Detect which cell encompasses the target text, then output its [x, y] center coordinate. 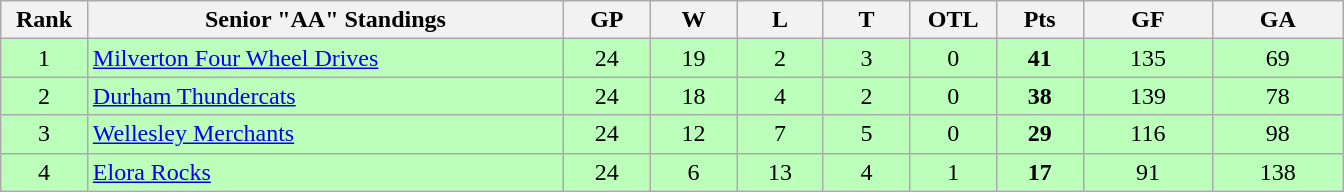
W [694, 20]
19 [694, 58]
OTL [954, 20]
116 [1148, 134]
13 [780, 172]
Pts [1040, 20]
GA [1278, 20]
Durham Thundercats [325, 96]
69 [1278, 58]
139 [1148, 96]
18 [694, 96]
Wellesley Merchants [325, 134]
138 [1278, 172]
91 [1148, 172]
T [866, 20]
7 [780, 134]
98 [1278, 134]
29 [1040, 134]
Rank [44, 20]
Senior "AA" Standings [325, 20]
78 [1278, 96]
41 [1040, 58]
GF [1148, 20]
17 [1040, 172]
L [780, 20]
GP [608, 20]
6 [694, 172]
5 [866, 134]
135 [1148, 58]
38 [1040, 96]
Milverton Four Wheel Drives [325, 58]
12 [694, 134]
Elora Rocks [325, 172]
